Return the (x, y) coordinate for the center point of the cell that contains the specified text.  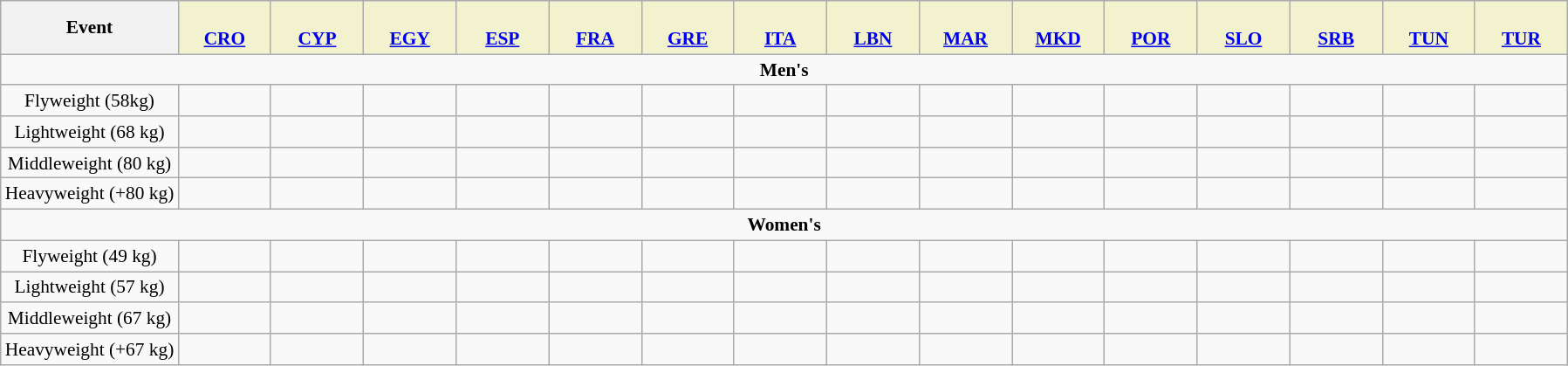
POR (1151, 28)
ESP (503, 28)
SRB (1336, 28)
TUR (1521, 28)
Men's (784, 70)
SLO (1243, 28)
ITA (780, 28)
CRO (224, 28)
Flyweight (49 kg) (90, 256)
Flyweight (58kg) (90, 100)
TUN (1428, 28)
Women's (784, 224)
LBN (873, 28)
Lightweight (57 kg) (90, 287)
EGY (410, 28)
Event (90, 28)
Middleweight (67 kg) (90, 318)
CYP (317, 28)
Heavyweight (+80 kg) (90, 194)
MAR (965, 28)
Heavyweight (+67 kg) (90, 349)
MKD (1058, 28)
GRE (688, 28)
Lightweight (68 kg) (90, 132)
FRA (595, 28)
Middleweight (80 kg) (90, 162)
